Scan for the cell matching the given text and deliver its [X, Y] coordinate at center. 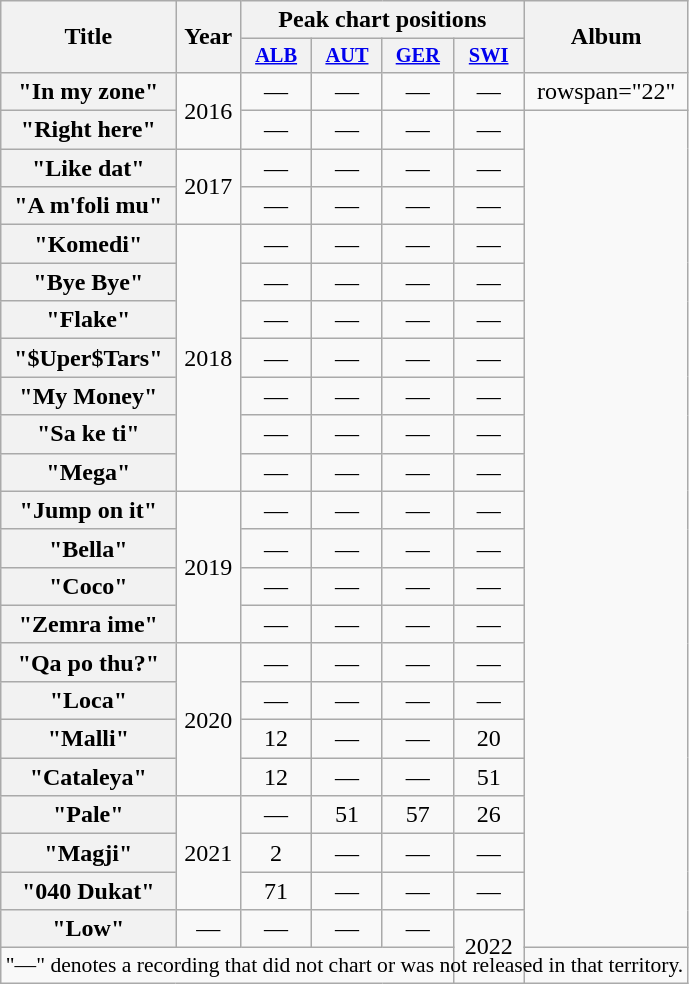
2016 [208, 110]
"Cataleya" [88, 777]
"Sa ke ti" [88, 434]
"Like dat" [88, 168]
"Bella" [88, 548]
Album [606, 37]
rowspan="22" [606, 91]
SWI [488, 56]
"Pale" [88, 815]
"Bye Bye" [88, 282]
20 [488, 739]
2018 [208, 358]
"Right here" [88, 130]
"Komedi" [88, 244]
Title [88, 37]
2 [276, 853]
71 [276, 891]
AUT [348, 56]
"In my zone" [88, 91]
"Coco" [88, 586]
Year [208, 37]
"Jump on it" [88, 510]
Peak chart positions [382, 20]
57 [418, 815]
"Flake" [88, 320]
"Low" [88, 929]
2019 [208, 567]
"040 Dukat" [88, 891]
GER [418, 56]
"My Money" [88, 396]
2017 [208, 187]
2020 [208, 719]
26 [488, 815]
"—" denotes a recording that did not chart or was not released in that territory. [345, 966]
"Zemra ime" [88, 624]
"A m'foli mu" [88, 206]
"Malli" [88, 739]
"Mega" [88, 472]
"Loca" [88, 700]
ALB [276, 56]
2021 [208, 853]
"Magji" [88, 853]
"Qa po thu?" [88, 662]
2022 [488, 947]
"$Uper$Tars" [88, 358]
